Detect which cell encompasses the target text, then output its (x, y) center coordinate. 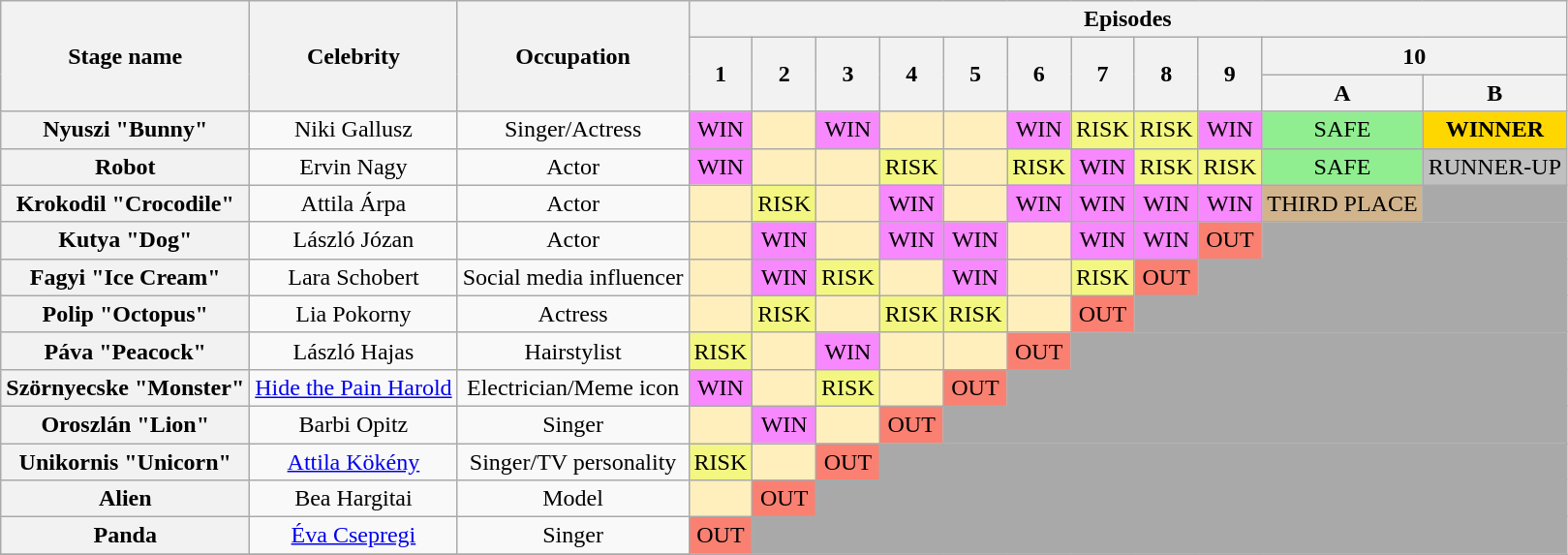
Bea Hargitai (354, 499)
Ervin Nagy (354, 167)
Episodes (1127, 19)
Lara Schobert (354, 277)
7 (1103, 75)
Barbi Opitz (354, 424)
3 (848, 75)
Polip "Octopus" (126, 314)
Páva "Peacock" (126, 351)
Fagyi "Ice Cream" (126, 277)
1 (721, 75)
5 (975, 75)
Lia Pokorny (354, 314)
Model (573, 499)
Panda (126, 536)
Occupation (573, 56)
Kutya "Dog" (126, 240)
Singer/TV personality (573, 462)
Szörnyecske "Monster" (126, 387)
B (1494, 93)
Celebrity (354, 56)
2 (784, 75)
Éva Csepregi (354, 536)
6 (1039, 75)
Niki Gallusz (354, 130)
A (1342, 93)
Unikornis "Unicorn" (126, 462)
Oroszlán "Lion" (126, 424)
Stage name (126, 56)
Hairstylist (573, 351)
László Józan (354, 240)
9 (1230, 75)
10 (1414, 56)
Attila Kökény (354, 462)
Singer/Actress (573, 130)
László Hajas (354, 351)
WINNER (1494, 130)
Hide the Pain Harold (354, 387)
8 (1166, 75)
RUNNER-UP (1494, 167)
Attila Árpa (354, 203)
4 (911, 75)
Social media influencer (573, 277)
Electrician/Meme icon (573, 387)
Alien (126, 499)
Robot (126, 167)
Nyuszi "Bunny" (126, 130)
Actress (573, 314)
Krokodil "Crocodile" (126, 203)
THIRD PLACE (1342, 203)
